Detect which cell encompasses the target text, then output its (x, y) center coordinate. 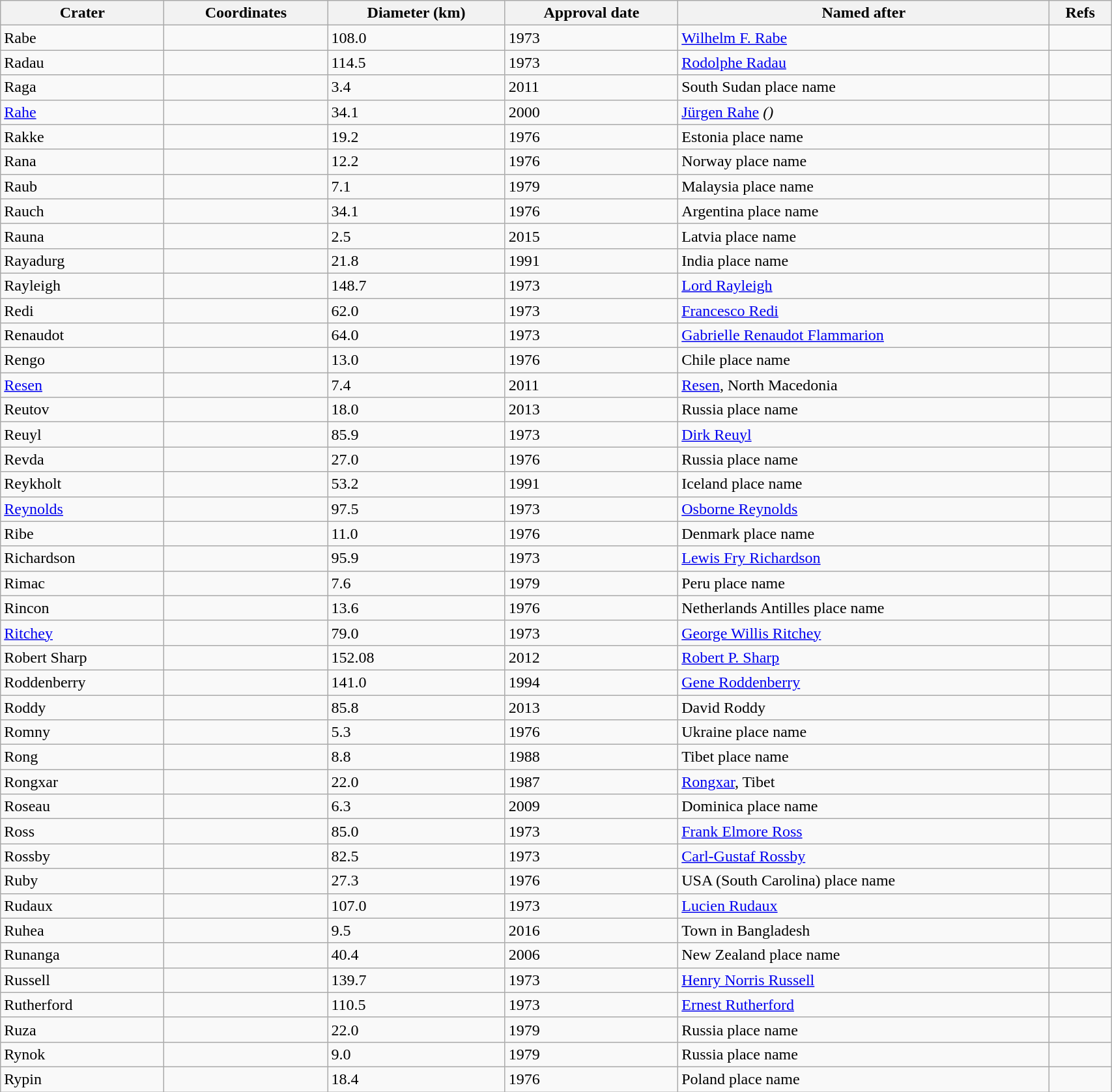
Rypin (82, 1079)
7.1 (416, 186)
27.0 (416, 459)
Raub (82, 186)
Rauna (82, 236)
Tibet place name (864, 757)
7.6 (416, 583)
2.5 (416, 236)
Romny (82, 732)
Diameter (km) (416, 13)
13.6 (416, 608)
Ruza (82, 1029)
Ribe (82, 534)
2016 (592, 930)
Resen, North Macedonia (864, 385)
Ritchey (82, 633)
Rauch (82, 211)
Ernest Rutherford (864, 1005)
Latvia place name (864, 236)
Reutov (82, 410)
Gabrielle Renaudot Flammarion (864, 336)
141.0 (416, 682)
Rabe (82, 38)
Ruhea (82, 930)
Redi (82, 311)
Richardson (82, 558)
USA (South Carolina) place name (864, 881)
Coordinates (246, 13)
Osborne Reynolds (864, 509)
19.2 (416, 137)
Wilhelm F. Rabe (864, 38)
Rongxar (82, 782)
27.3 (416, 881)
5.3 (416, 732)
7.4 (416, 385)
Radau (82, 63)
New Zealand place name (864, 955)
Chile place name (864, 360)
Revda (82, 459)
40.4 (416, 955)
Town in Bangladesh (864, 930)
Approval date (592, 13)
Rayleigh (82, 285)
Robert P. Sharp (864, 657)
Roseau (82, 807)
Rongxar, Tibet (864, 782)
95.9 (416, 558)
Argentina place name (864, 211)
David Roddy (864, 707)
Named after (864, 13)
Roddy (82, 707)
Henry Norris Russell (864, 980)
Ross (82, 831)
2012 (592, 657)
Reuyl (82, 435)
85.8 (416, 707)
Lord Rayleigh (864, 285)
11.0 (416, 534)
Rodolphe Radau (864, 63)
18.0 (416, 410)
2000 (592, 112)
9.0 (416, 1054)
Refs (1080, 13)
110.5 (416, 1005)
1994 (592, 682)
Reynolds (82, 509)
Jürgen Rahe () (864, 112)
Norway place name (864, 162)
62.0 (416, 311)
152.08 (416, 657)
Gene Roddenberry (864, 682)
21.8 (416, 261)
13.0 (416, 360)
6.3 (416, 807)
85.0 (416, 831)
2006 (592, 955)
Raga (82, 87)
Rakke (82, 137)
Carl-Gustaf Rossby (864, 856)
Crater (82, 13)
Frank Elmore Ross (864, 831)
107.0 (416, 906)
Rana (82, 162)
2015 (592, 236)
Denmark place name (864, 534)
Rengo (82, 360)
Peru place name (864, 583)
114.5 (416, 63)
Rayadurg (82, 261)
82.5 (416, 856)
Rimac (82, 583)
85.9 (416, 435)
2009 (592, 807)
Estonia place name (864, 137)
Rynok (82, 1054)
Francesco Redi (864, 311)
Netherlands Antilles place name (864, 608)
97.5 (416, 509)
South Sudan place name (864, 87)
Robert Sharp (82, 657)
108.0 (416, 38)
Lewis Fry Richardson (864, 558)
18.4 (416, 1079)
Rossby (82, 856)
George Willis Ritchey (864, 633)
1988 (592, 757)
Russell (82, 980)
Rincon (82, 608)
3.4 (416, 87)
Runanga (82, 955)
Poland place name (864, 1079)
79.0 (416, 633)
12.2 (416, 162)
Rudaux (82, 906)
India place name (864, 261)
Resen (82, 385)
Rutherford (82, 1005)
9.5 (416, 930)
Rahe (82, 112)
Roddenberry (82, 682)
64.0 (416, 336)
53.2 (416, 484)
8.8 (416, 757)
139.7 (416, 980)
148.7 (416, 285)
Dirk Reuyl (864, 435)
Iceland place name (864, 484)
Dominica place name (864, 807)
Rong (82, 757)
Ukraine place name (864, 732)
1987 (592, 782)
Ruby (82, 881)
Renaudot (82, 336)
Lucien Rudaux (864, 906)
Malaysia place name (864, 186)
Reykholt (82, 484)
